Identify which cell holds the provided text, then report its [X, Y] central coordinate. 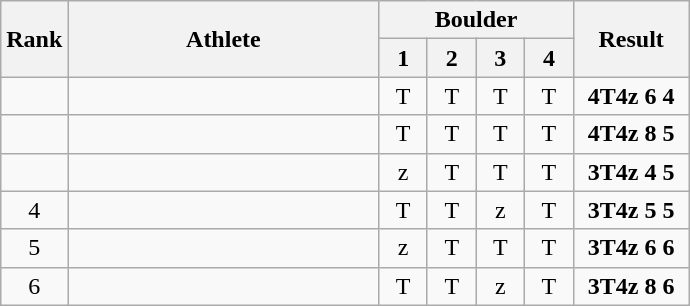
3 [500, 58]
Result [631, 39]
1 [404, 58]
6 [34, 286]
3T4z 5 5 [631, 210]
3T4z 4 5 [631, 172]
4T4z 6 4 [631, 96]
Boulder [476, 20]
3T4z 6 6 [631, 248]
4T4z 8 5 [631, 134]
3T4z 8 6 [631, 286]
Rank [34, 39]
2 [452, 58]
5 [34, 248]
Athlete [224, 39]
